Determine the [X, Y] coordinate at the center of the cell enclosing the given text.  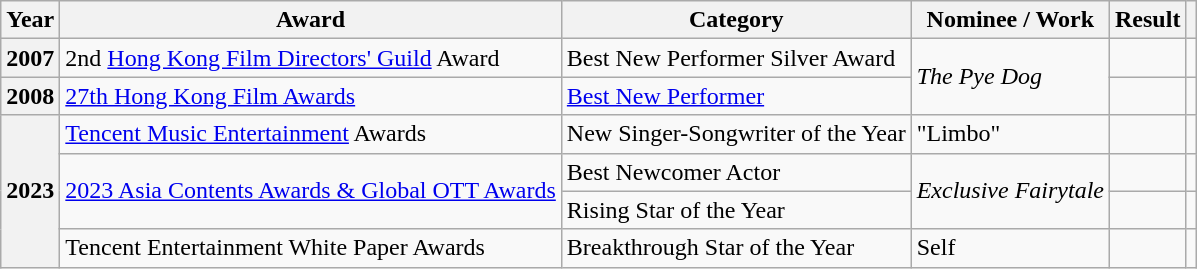
2nd Hong Kong Film Directors' Guild Award [311, 58]
27th Hong Kong Film Awards [311, 96]
"Limbo" [1010, 134]
Result [1148, 20]
The Pye Dog [1010, 77]
Breakthrough Star of the Year [736, 248]
2023 Asia Contents Awards & Global OTT Awards [311, 191]
New Singer-Songwriter of the Year [736, 134]
Year [30, 20]
Tencent Music Entertainment Awards [311, 134]
2023 [30, 191]
2007 [30, 58]
2008 [30, 96]
Self [1010, 248]
Nominee / Work [1010, 20]
Rising Star of the Year [736, 210]
Best New Performer Silver Award [736, 58]
Best New Performer [736, 96]
Exclusive Fairytale [1010, 191]
Award [311, 20]
Category [736, 20]
Best Newcomer Actor [736, 172]
Tencent Entertainment White Paper Awards [311, 248]
